Find where the given text appears and provide that cell's center as (X, Y) coordinate. 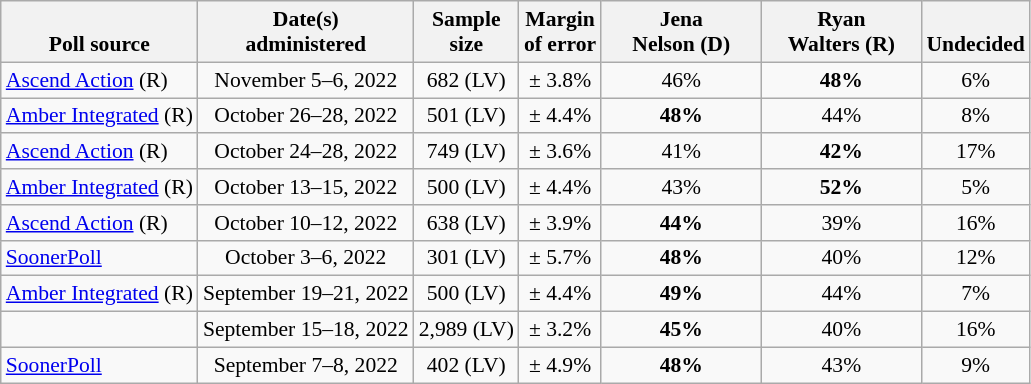
46% (681, 80)
6% (975, 80)
Samplesize (466, 32)
2,989 (LV) (466, 330)
November 5–6, 2022 (306, 80)
49% (681, 294)
September 19–21, 2022 (306, 294)
52% (841, 187)
39% (841, 223)
October 13–15, 2022 (306, 187)
12% (975, 258)
± 3.2% (560, 330)
RyanWalters (R) (841, 32)
± 3.9% (560, 223)
402 (LV) (466, 365)
± 3.6% (560, 152)
5% (975, 187)
October 26–28, 2022 (306, 116)
± 5.7% (560, 258)
Marginof error (560, 32)
7% (975, 294)
October 10–12, 2022 (306, 223)
September 15–18, 2022 (306, 330)
Poll source (100, 32)
17% (975, 152)
Undecided (975, 32)
JenaNelson (D) (681, 32)
± 3.8% (560, 80)
8% (975, 116)
October 3–6, 2022 (306, 258)
Date(s)administered (306, 32)
± 4.9% (560, 365)
501 (LV) (466, 116)
45% (681, 330)
9% (975, 365)
September 7–8, 2022 (306, 365)
638 (LV) (466, 223)
682 (LV) (466, 80)
42% (841, 152)
October 24–28, 2022 (306, 152)
301 (LV) (466, 258)
749 (LV) (466, 152)
41% (681, 152)
